Extract the (X, Y) coordinate from the center of the cell holding the provided text.  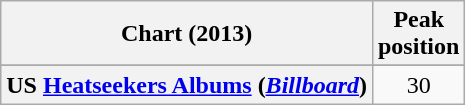
US Heatseekers Albums (Billboard) (187, 85)
Chart (2013) (187, 34)
30 (418, 85)
Peakposition (418, 34)
